Return the [X, Y] coordinate for the center point of the cell that contains the specified text.  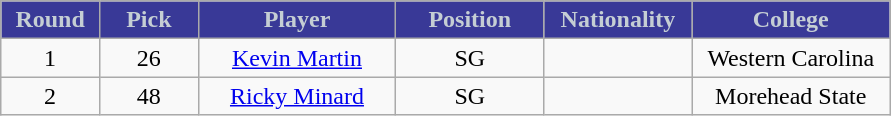
Pick [148, 20]
Player [296, 20]
Position [470, 20]
Ricky Minard [296, 96]
2 [50, 96]
Nationality [618, 20]
Western Carolina [791, 58]
Kevin Martin [296, 58]
48 [148, 96]
Round [50, 20]
Morehead State [791, 96]
College [791, 20]
1 [50, 58]
26 [148, 58]
